Return (X, Y) of the center of cell containing provided text 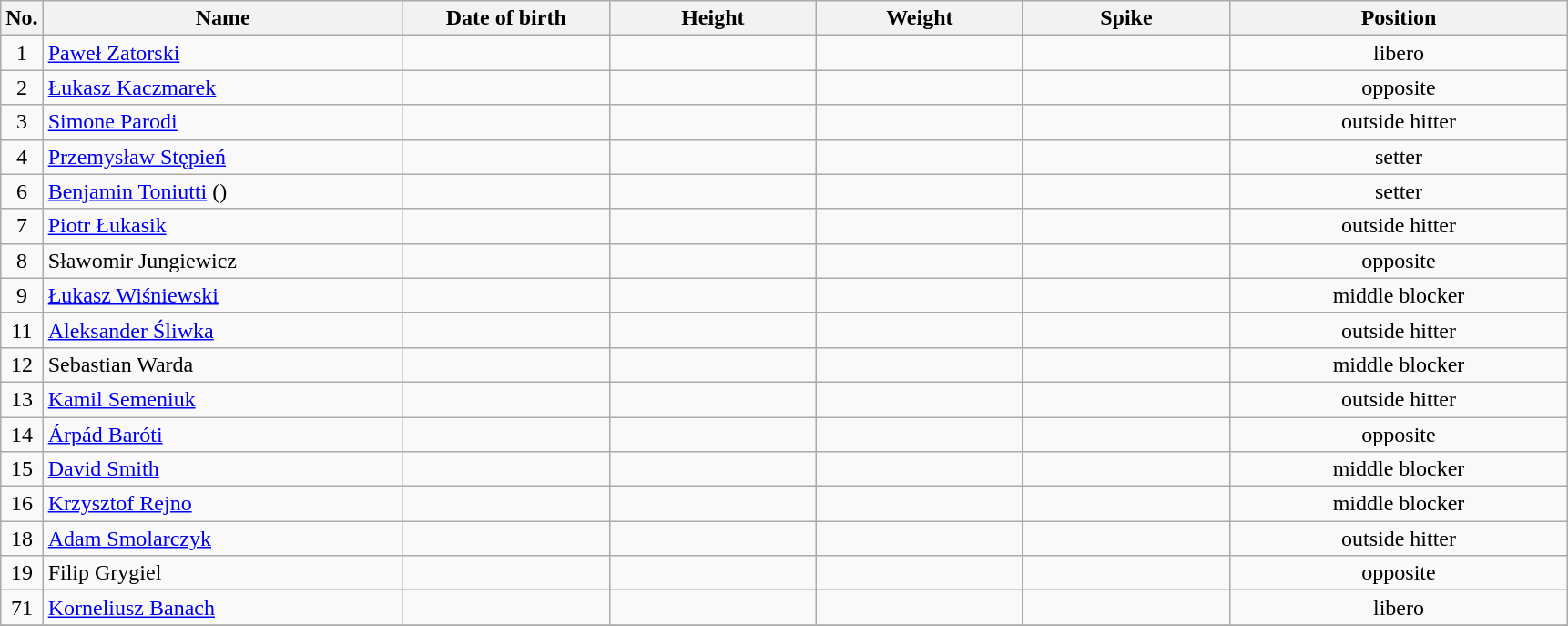
71 (22, 608)
11 (22, 330)
18 (22, 539)
Łukasz Kaczmarek (222, 87)
Position (1399, 18)
6 (22, 191)
Weight (920, 18)
13 (22, 399)
8 (22, 261)
David Smith (222, 469)
4 (22, 157)
16 (22, 504)
Spike (1125, 18)
19 (22, 573)
Aleksander Śliwka (222, 330)
3 (22, 122)
Filip Grygiel (222, 573)
Korneliusz Banach (222, 608)
Piotr Łukasik (222, 226)
Krzysztof Rejno (222, 504)
Paweł Zatorski (222, 53)
Date of birth (506, 18)
Name (222, 18)
9 (22, 295)
Simone Parodi (222, 122)
15 (22, 469)
Sławomir Jungiewicz (222, 261)
14 (22, 435)
Przemysław Stępień (222, 157)
7 (22, 226)
Adam Smolarczyk (222, 539)
Łukasz Wiśniewski (222, 295)
2 (22, 87)
Sebastian Warda (222, 364)
Kamil Semeniuk (222, 399)
12 (22, 364)
1 (22, 53)
Árpád Baróti (222, 435)
Benjamin Toniutti () (222, 191)
Height (712, 18)
No. (22, 18)
